Scan for the cell matching the given text and deliver its (x, y) coordinate at center. 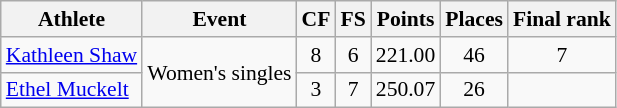
46 (474, 55)
CF (316, 19)
221.00 (406, 55)
26 (474, 90)
Points (406, 19)
Event (219, 19)
Places (474, 19)
Athlete (72, 19)
8 (316, 55)
Kathleen Shaw (72, 55)
Women's singles (219, 72)
250.07 (406, 90)
Final rank (562, 19)
6 (352, 55)
FS (352, 19)
3 (316, 90)
Ethel Muckelt (72, 90)
